Identify which cell holds the provided text, then report its (x, y) central coordinate. 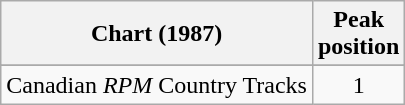
Peakposition (358, 34)
Canadian RPM Country Tracks (157, 85)
1 (358, 85)
Chart (1987) (157, 34)
